Extract the [X, Y] coordinate from the center of the cell holding the provided text.  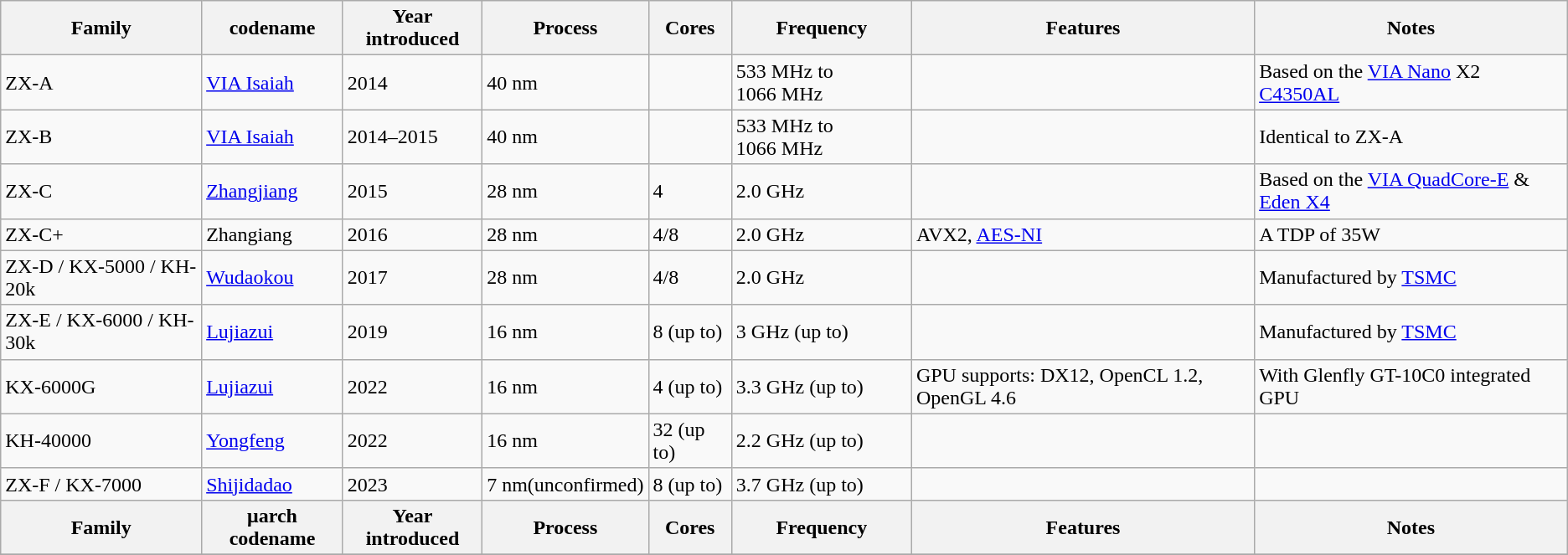
Based on the VIA Nano X2 C4350AL [1411, 82]
2017 [412, 278]
ZX-E / KX-6000 / KH-30k [101, 331]
Identical to ZX-A [1411, 137]
4 [690, 191]
2014 [412, 82]
2019 [412, 331]
Zhangjiang [273, 191]
2023 [412, 484]
7 nm(unconfirmed) [565, 484]
32 (up to) [690, 440]
GPU supports: DX12, OpenCL 1.2, OpenGL 4.6 [1082, 387]
AVX2, AES-NI [1082, 234]
Yongfeng [273, 440]
ZX-C [101, 191]
3 GHz (up to) [821, 331]
KX-6000G [101, 387]
ZX-B [101, 137]
μarch codename [273, 527]
4 (up to) [690, 387]
With Glenfly GT-10C0 integrated GPU [1411, 387]
Wudaokou [273, 278]
2014–2015 [412, 137]
Shijidadao [273, 484]
ZX-C+ [101, 234]
2015 [412, 191]
ZX-D / KX-5000 / KH-20k [101, 278]
ZX-F / KX-7000 [101, 484]
KH-40000 [101, 440]
ZX-A [101, 82]
Based on the VIA QuadCore-E & Eden X4 [1411, 191]
3.7 GHz (up to) [821, 484]
2.2 GHz (up to) [821, 440]
3.3 GHz (up to) [821, 387]
codename [273, 28]
2016 [412, 234]
A TDP of 35W [1411, 234]
Zhangiang [273, 234]
